Locate the cell with the specified text and output its [x, y] center coordinate. 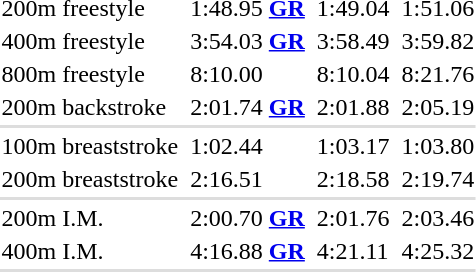
2:16.51 [248, 179]
200m backstroke [90, 107]
2:01.88 [353, 107]
4:25.32 [438, 251]
200m I.M. [90, 218]
1:03.17 [353, 146]
400m I.M. [90, 251]
2:18.58 [353, 179]
2:03.46 [438, 218]
400m freestyle [90, 41]
2:01.74 GR [248, 107]
8:10.00 [248, 74]
2:01.76 [353, 218]
3:58.49 [353, 41]
100m breaststroke [90, 146]
3:54.03 GR [248, 41]
4:21.11 [353, 251]
2:19.74 [438, 179]
4:16.88 GR [248, 251]
1:02.44 [248, 146]
2:05.19 [438, 107]
8:21.76 [438, 74]
800m freestyle [90, 74]
8:10.04 [353, 74]
200m breaststroke [90, 179]
1:03.80 [438, 146]
2:00.70 GR [248, 218]
3:59.82 [438, 41]
